Find where the given text appears and provide that cell's center as [X, Y] coordinate. 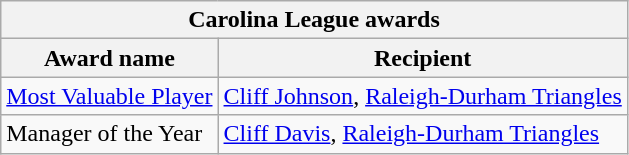
Carolina League awards [314, 20]
Cliff Davis, Raleigh-Durham Triangles [422, 134]
Manager of the Year [110, 134]
Cliff Johnson, Raleigh-Durham Triangles [422, 96]
Award name [110, 58]
Most Valuable Player [110, 96]
Recipient [422, 58]
